Search for the cell housing the specified text and yield its [x, y] center coordinate. 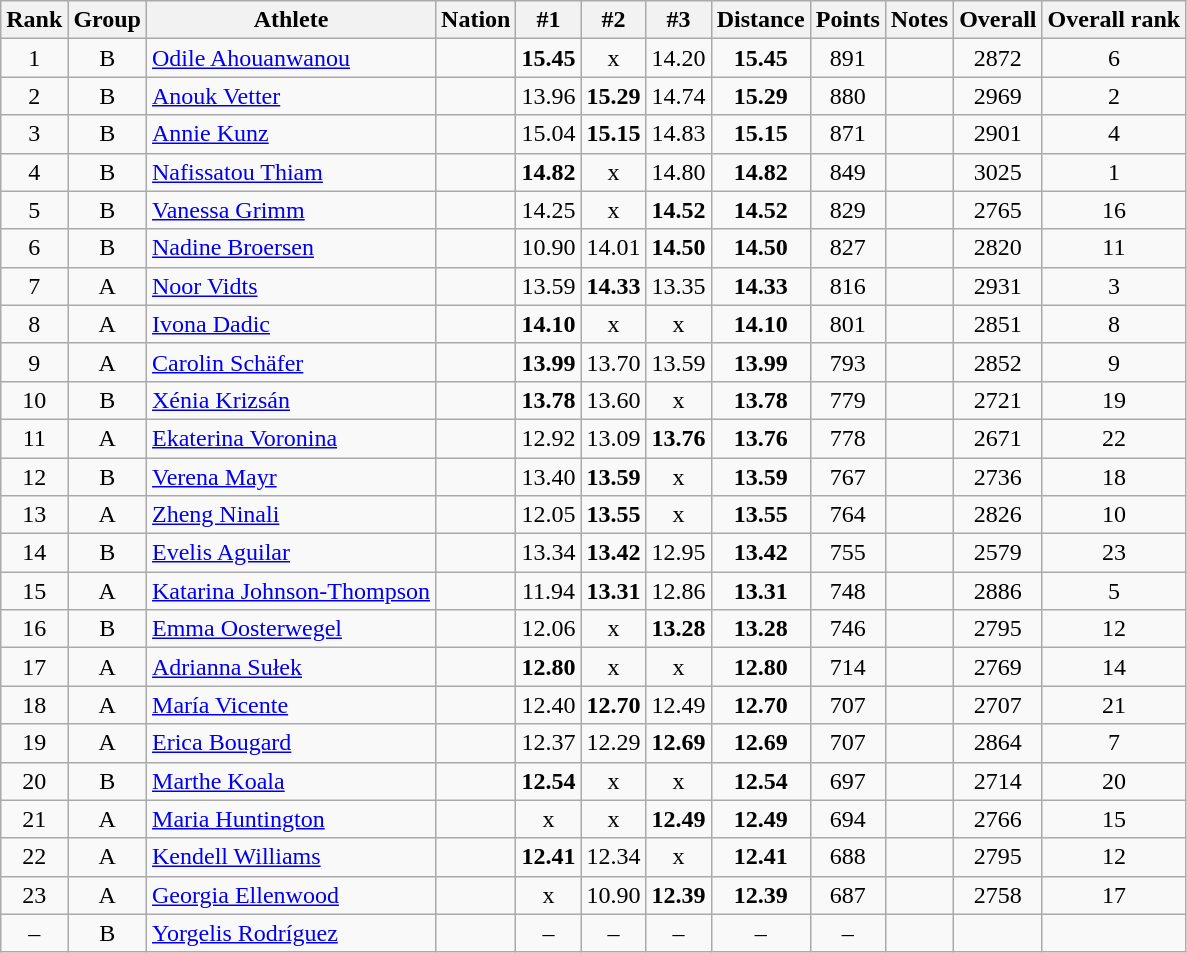
2864 [998, 743]
#1 [548, 20]
829 [848, 210]
816 [848, 286]
2721 [998, 400]
2736 [998, 477]
Points [848, 20]
793 [848, 362]
2820 [998, 248]
801 [848, 324]
María Vicente [292, 705]
Adrianna Sułek [292, 667]
Georgia Ellenwood [292, 895]
Overall rank [1114, 20]
Nafissatou Thiam [292, 172]
Annie Kunz [292, 134]
Emma Oosterwegel [292, 629]
2714 [998, 781]
Overall [998, 20]
Group [108, 20]
697 [848, 781]
14.01 [614, 248]
3025 [998, 172]
12.95 [678, 553]
Nadine Broersen [292, 248]
694 [848, 819]
#3 [678, 20]
14.25 [548, 210]
13.70 [614, 362]
Erica Bougard [292, 743]
871 [848, 134]
778 [848, 438]
Athlete [292, 20]
14.74 [678, 96]
Odile Ahouanwanou [292, 58]
Rank [34, 20]
12.40 [548, 705]
2758 [998, 895]
Noor Vidts [292, 286]
Xénia Krizsán [292, 400]
891 [848, 58]
Distance [760, 20]
767 [848, 477]
Nation [476, 20]
2886 [998, 591]
14.20 [678, 58]
2765 [998, 210]
2579 [998, 553]
880 [848, 96]
2931 [998, 286]
Kendell Williams [292, 857]
2969 [998, 96]
Marthe Koala [292, 781]
13.35 [678, 286]
714 [848, 667]
14.83 [678, 134]
12.34 [614, 857]
2671 [998, 438]
Maria Huntington [292, 819]
764 [848, 515]
Notes [919, 20]
Evelis Aguilar [292, 553]
13.96 [548, 96]
Ivona Dadic [292, 324]
755 [848, 553]
12.86 [678, 591]
849 [848, 172]
827 [848, 248]
14.80 [678, 172]
#2 [614, 20]
Vanessa Grimm [292, 210]
779 [848, 400]
2769 [998, 667]
12.37 [548, 743]
13.40 [548, 477]
12.06 [548, 629]
13.09 [614, 438]
746 [848, 629]
748 [848, 591]
2707 [998, 705]
13.34 [548, 553]
2872 [998, 58]
12.92 [548, 438]
Katarina Johnson-Thompson [292, 591]
12.29 [614, 743]
688 [848, 857]
Carolin Schäfer [292, 362]
Yorgelis Rodríguez [292, 933]
Anouk Vetter [292, 96]
15.04 [548, 134]
12.05 [548, 515]
Verena Mayr [292, 477]
13.60 [614, 400]
Ekaterina Voronina [292, 438]
2851 [998, 324]
2901 [998, 134]
Zheng Ninali [292, 515]
11.94 [548, 591]
2826 [998, 515]
2852 [998, 362]
13 [34, 515]
687 [848, 895]
2766 [998, 819]
